Locate the cell with the specified text and output its [x, y] center coordinate. 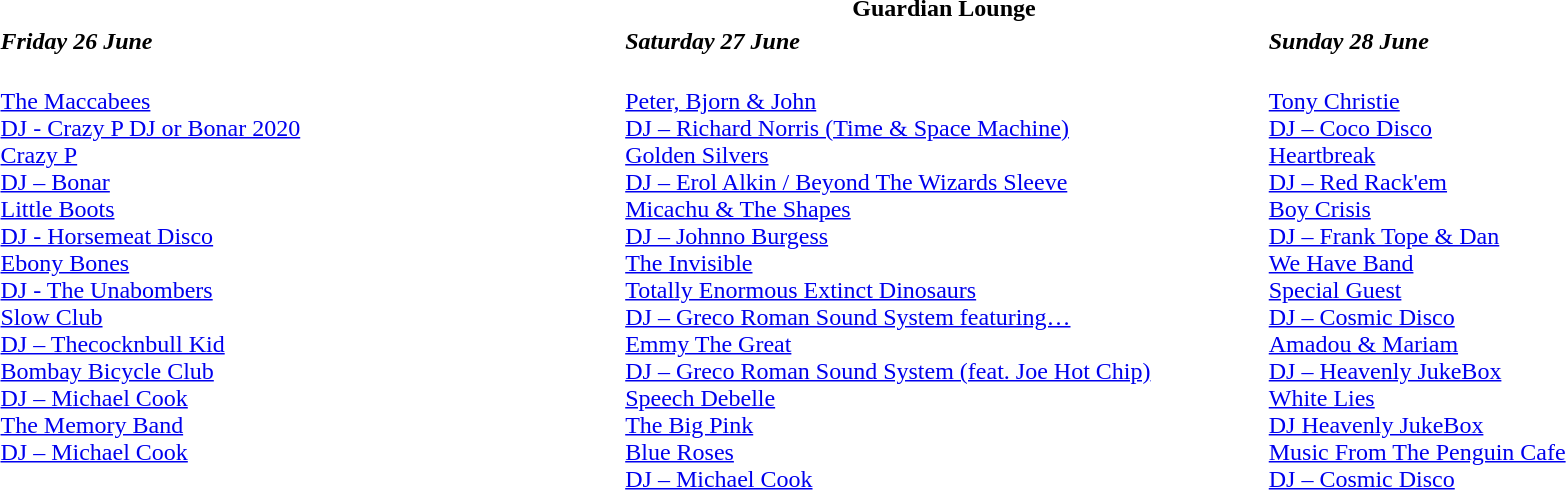
Saturday 27 June [944, 41]
